Scan for the cell matching the given text and deliver its (X, Y) coordinate at center. 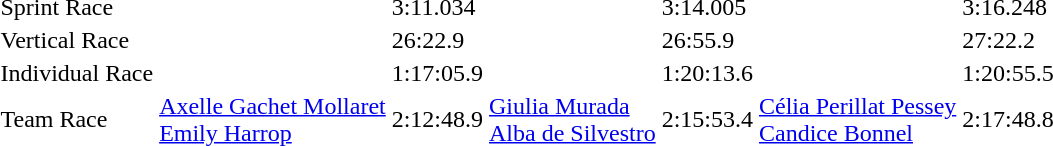
1:20:13.6 (707, 73)
26:55.9 (707, 40)
1:17:05.9 (437, 73)
26:22.9 (437, 40)
